From the cell containing the given text, extract its center point as (x, y) coordinate. 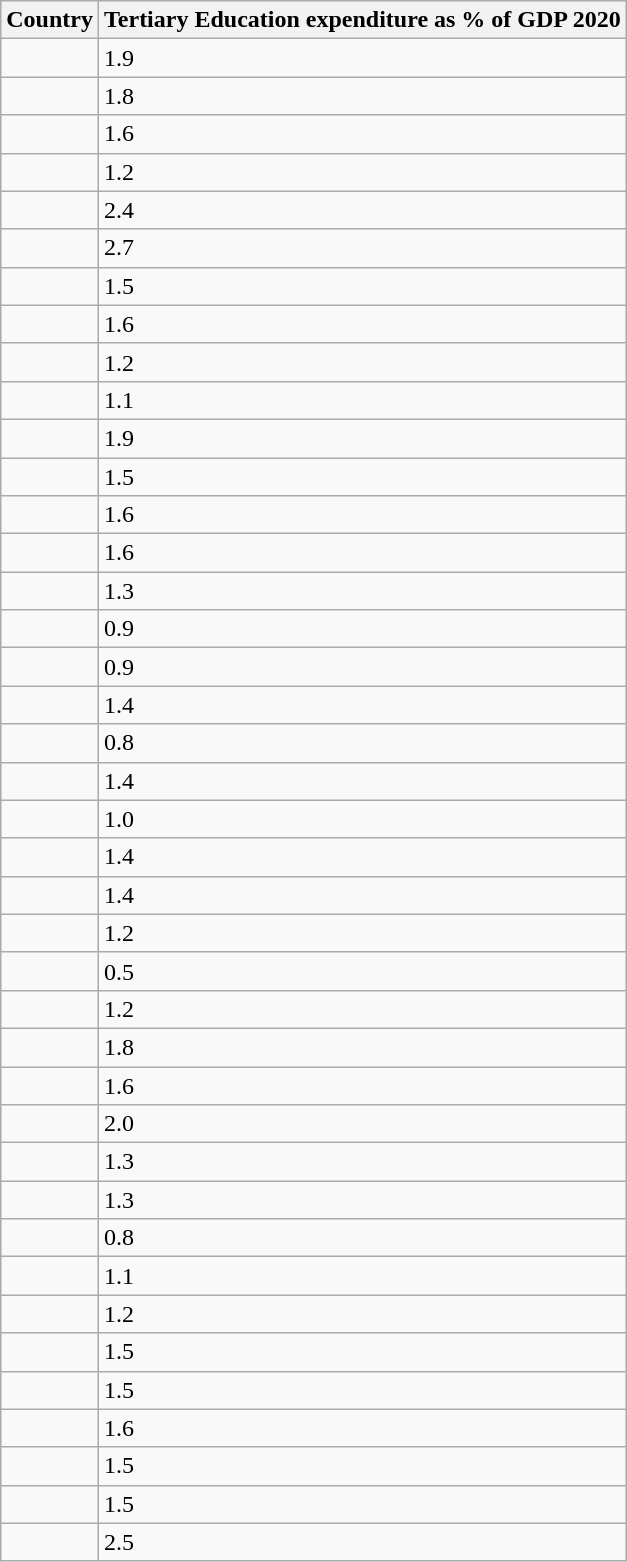
1.0 (362, 819)
2.0 (362, 1124)
Tertiary Education expenditure as % of GDP 2020 (362, 20)
0.5 (362, 971)
2.4 (362, 210)
Country (50, 20)
2.7 (362, 248)
2.5 (362, 1542)
